Locate the cell with the specified text and output its [x, y] center coordinate. 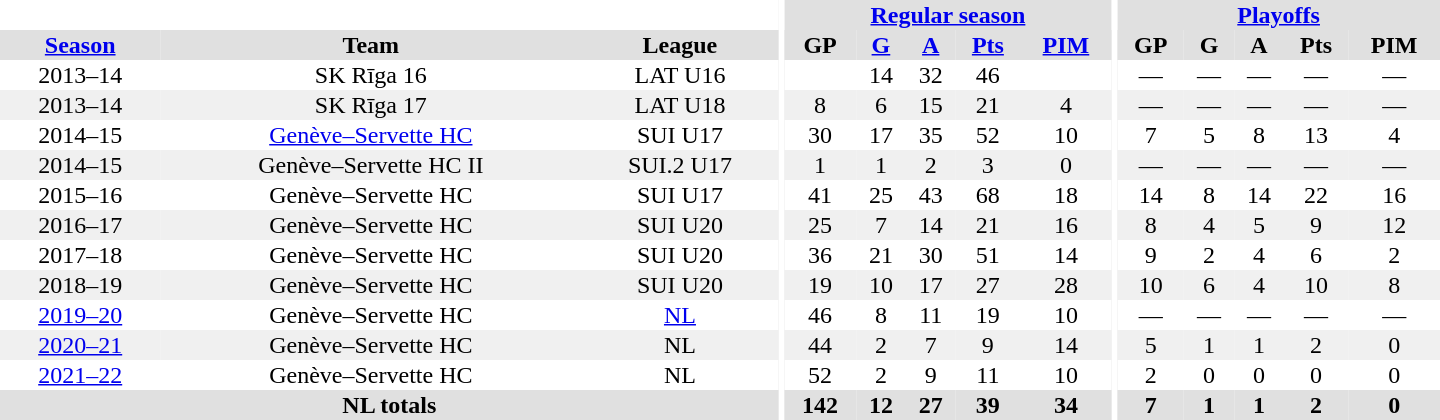
22 [1316, 195]
43 [931, 195]
2017–18 [80, 255]
SK Rīga 16 [370, 75]
2016–17 [80, 225]
2019–20 [80, 315]
18 [1066, 195]
Regular season [948, 15]
Season [80, 45]
League [680, 45]
41 [820, 195]
51 [988, 255]
2021–22 [80, 375]
Team [370, 45]
3 [988, 165]
15 [931, 105]
44 [820, 345]
2020–21 [80, 345]
35 [931, 135]
34 [1066, 405]
32 [931, 75]
39 [988, 405]
2015–16 [80, 195]
142 [820, 405]
68 [988, 195]
LAT U18 [680, 105]
NL totals [390, 405]
Genève–Servette HC II [370, 165]
28 [1066, 285]
SUI.2 U17 [680, 165]
13 [1316, 135]
SK Rīga 17 [370, 105]
LAT U16 [680, 75]
36 [820, 255]
Playoffs [1278, 15]
2018–19 [80, 285]
